Output the (X, Y) coordinate of the center of the cell containing the given text.  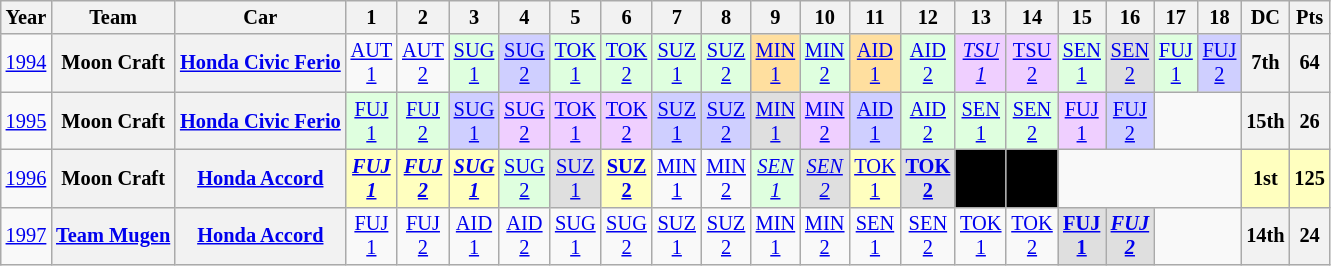
6 (626, 17)
5 (576, 17)
2 (423, 17)
8 (726, 17)
1994 (26, 63)
Car (260, 17)
64 (1309, 63)
24 (1309, 236)
DC (1265, 17)
AUT2 (423, 63)
18 (1220, 17)
1997 (26, 236)
125 (1309, 178)
26 (1309, 121)
17 (1176, 17)
12 (928, 17)
14 (1032, 17)
9 (776, 17)
14th (1265, 236)
AUT1 (372, 63)
1st (1265, 178)
Team (113, 17)
7 (676, 17)
15 (1082, 17)
1996 (26, 178)
7th (1265, 63)
13 (980, 17)
1995 (26, 121)
TSU2 (1032, 63)
4 (524, 17)
1 (372, 17)
15th (1265, 121)
16 (1130, 17)
TSU1 (980, 63)
3 (474, 17)
Year (26, 17)
Pts (1309, 17)
10 (824, 17)
Team Mugen (113, 236)
11 (874, 17)
